Extract the [x, y] coordinate from the center of the cell holding the provided text.  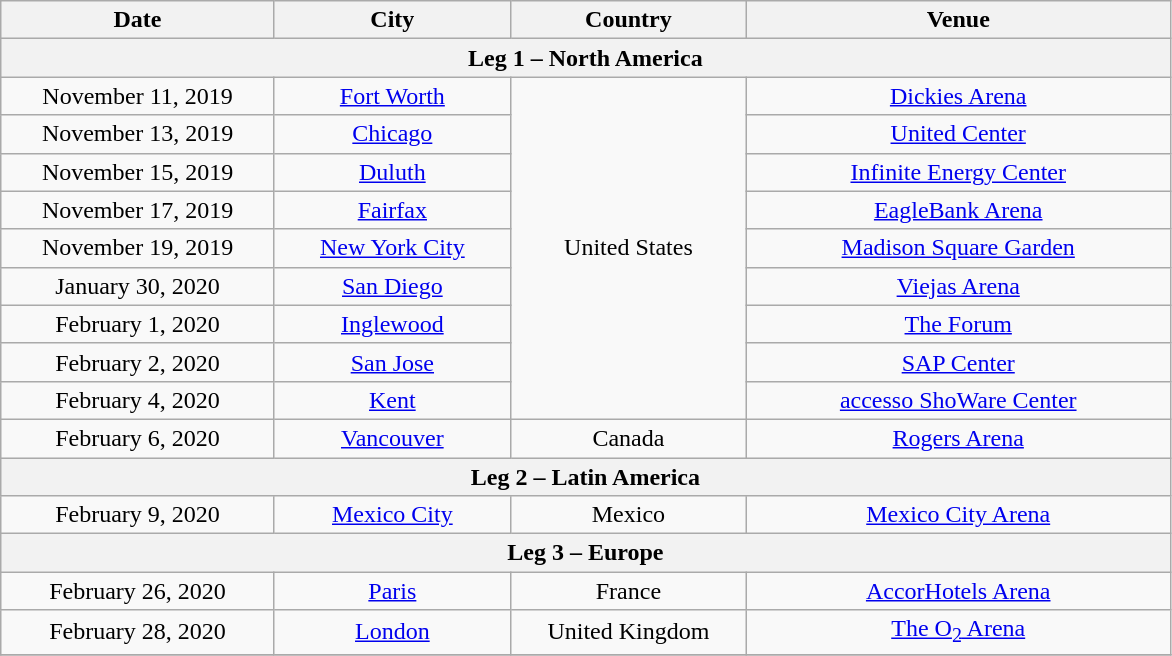
November 13, 2019 [138, 134]
February 4, 2020 [138, 400]
November 17, 2019 [138, 210]
EagleBank Arena [958, 210]
February 9, 2020 [138, 515]
Venue [958, 20]
City [392, 20]
Fort Worth [392, 96]
SAP Center [958, 362]
November 11, 2019 [138, 96]
Mexico [628, 515]
United Center [958, 134]
Duluth [392, 172]
February 6, 2020 [138, 438]
Dickies Arena [958, 96]
accesso ShoWare Center [958, 400]
Infinite Energy Center [958, 172]
November 15, 2019 [138, 172]
February 28, 2020 [138, 632]
France [628, 591]
February 26, 2020 [138, 591]
Leg 2 – Latin America [586, 477]
Madison Square Garden [958, 248]
Viejas Arena [958, 286]
Fairfax [392, 210]
The O2 Arena [958, 632]
Vancouver [392, 438]
February 1, 2020 [138, 324]
Mexico City [392, 515]
Country [628, 20]
Paris [392, 591]
San Diego [392, 286]
Kent [392, 400]
Mexico City Arena [958, 515]
New York City [392, 248]
San Jose [392, 362]
Leg 3 – Europe [586, 553]
February 2, 2020 [138, 362]
United States [628, 248]
Rogers Arena [958, 438]
Canada [628, 438]
London [392, 632]
Inglewood [392, 324]
November 19, 2019 [138, 248]
United Kingdom [628, 632]
AccorHotels Arena [958, 591]
January 30, 2020 [138, 286]
Date [138, 20]
The Forum [958, 324]
Chicago [392, 134]
Leg 1 – North America [586, 58]
